Scan for the cell matching the given text and deliver its (x, y) coordinate at center. 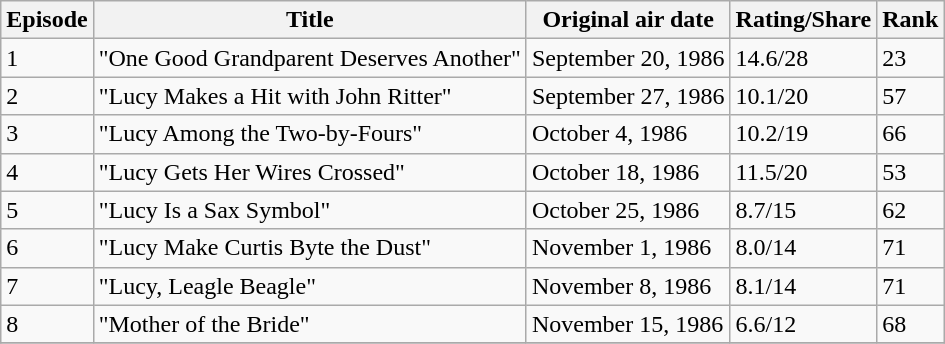
November 1, 1986 (628, 248)
62 (910, 210)
October 18, 1986 (628, 172)
8 (47, 324)
Rank (910, 20)
September 20, 1986 (628, 58)
Original air date (628, 20)
"Lucy Among the Two-by-Fours" (310, 134)
1 (47, 58)
Episode (47, 20)
11.5/20 (804, 172)
"Mother of the Bride" (310, 324)
7 (47, 286)
"Lucy Makes a Hit with John Ritter" (310, 96)
3 (47, 134)
"Lucy Gets Her Wires Crossed" (310, 172)
Title (310, 20)
8.7/15 (804, 210)
November 8, 1986 (628, 286)
6.6/12 (804, 324)
4 (47, 172)
10.1/20 (804, 96)
September 27, 1986 (628, 96)
November 15, 1986 (628, 324)
5 (47, 210)
"Lucy, Leagle Beagle" (310, 286)
"Lucy Is a Sax Symbol" (310, 210)
14.6/28 (804, 58)
Rating/Share (804, 20)
"One Good Grandparent Deserves Another" (310, 58)
23 (910, 58)
2 (47, 96)
"Lucy Make Curtis Byte the Dust" (310, 248)
October 4, 1986 (628, 134)
8.0/14 (804, 248)
53 (910, 172)
66 (910, 134)
October 25, 1986 (628, 210)
57 (910, 96)
10.2/19 (804, 134)
8.1/14 (804, 286)
68 (910, 324)
6 (47, 248)
